Pinpoint the cell where the given text exists, returning its [X, Y] midpoint coordinate. 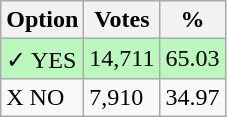
X NO [42, 97]
Option [42, 20]
Votes [122, 20]
34.97 [192, 97]
✓ YES [42, 59]
7,910 [122, 97]
14,711 [122, 59]
65.03 [192, 59]
% [192, 20]
